From the cell containing the given text, extract its center point as (X, Y) coordinate. 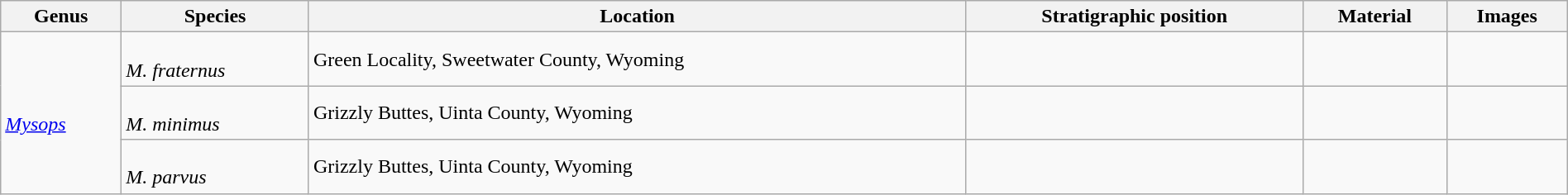
M. minimus (215, 112)
M. parvus (215, 167)
M. fraternus (215, 59)
Genus (61, 17)
Images (1507, 17)
Species (215, 17)
Stratigraphic position (1135, 17)
Mysops (61, 112)
Material (1375, 17)
Location (637, 17)
Green Locality, Sweetwater County, Wyoming (637, 59)
